From the cell containing the given text, extract its center point as [x, y] coordinate. 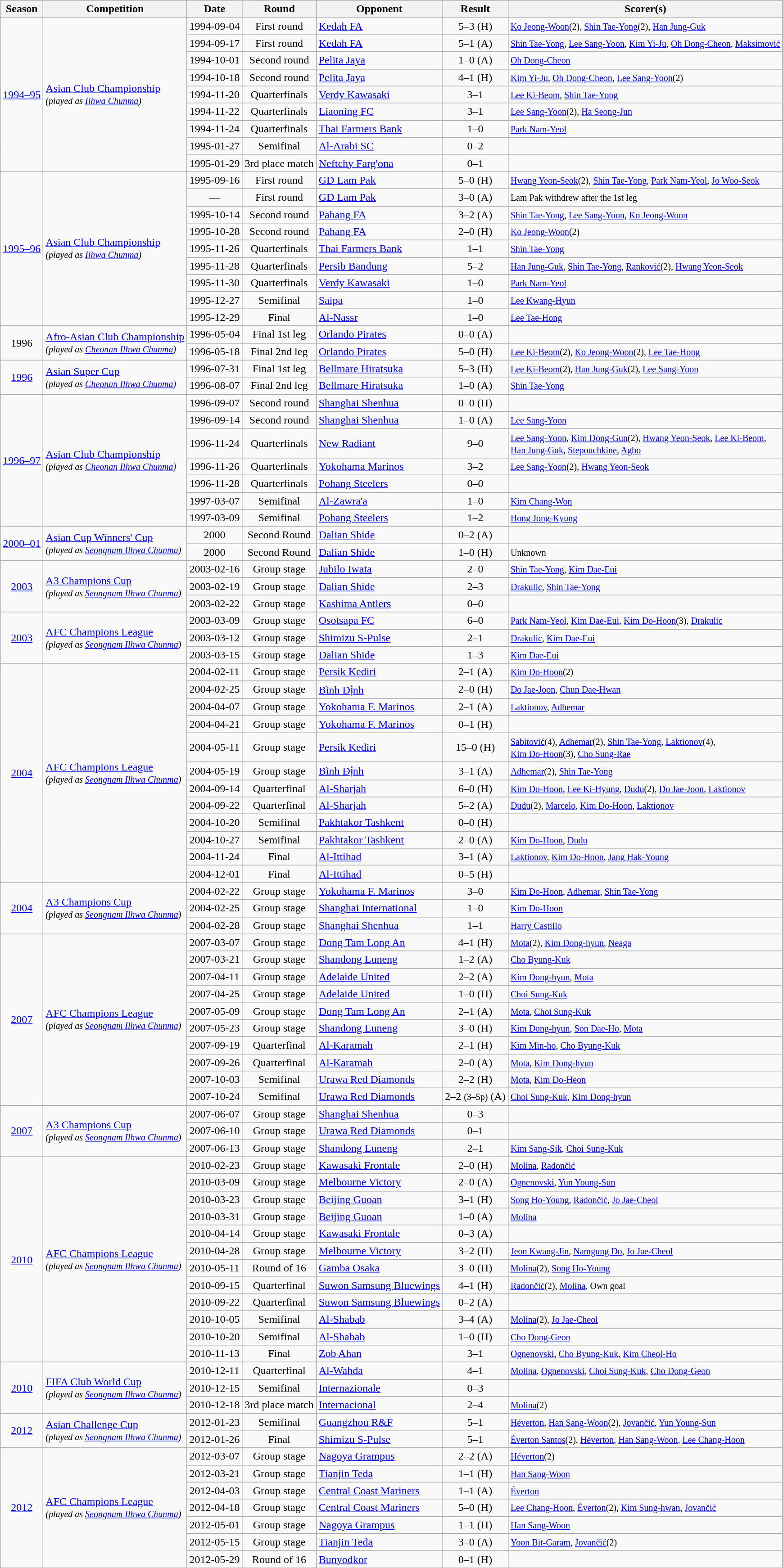
1995-09-16 [214, 180]
— [214, 197]
Kim Yi-Ju, Oh Dong-Cheon, Lee Sang-Yoon(2) [645, 77]
Sabitović(4), Adhemar(2), Shin Tae-Yong, Laktionov(4), Kim Do-Hoon(3), Cho Sung-Rae [645, 747]
2007-05-09 [214, 1011]
1995–96 [22, 248]
2010-10-05 [214, 1319]
1994-10-01 [214, 60]
Molina, Ognenovski, Choi Sung-Kuk, Cho Dong-Geon [645, 1371]
2010-12-15 [214, 1388]
1995-11-30 [214, 283]
Guangzhou R&F [379, 1422]
1996-11-24 [214, 443]
2007-06-13 [214, 1148]
Drakulic, Shin Tae-Yong [645, 586]
2004-02-22 [214, 891]
2–1 (H) [475, 1045]
Kim Dae-Eui [645, 655]
1994-09-17 [214, 43]
Harry Castillo [645, 925]
2004-12-01 [214, 874]
2003-02-16 [214, 569]
Bunyodkor [379, 1559]
2007-03-21 [214, 960]
2004-05-19 [214, 771]
2007-03-07 [214, 942]
2010-03-31 [214, 1217]
2007-04-11 [214, 977]
Asian Cup Winners' Cup(played as Seongnam Ilhwa Chunma) [115, 544]
2007-09-26 [214, 1063]
1995-11-26 [214, 249]
2010-03-23 [214, 1199]
Kim Sang-Sik, Choi Sung-Kuk [645, 1148]
2012-05-15 [214, 1542]
Asian Super Cup(played as Cheonan Ilhwa Chunma) [115, 377]
2007-04-25 [214, 994]
Kim Do-Hoon, Adhemar, Shin Tae-Yong [645, 891]
Oh Dong-Cheon [645, 60]
Dudu(2), Marcelo, Kim Do-Hoon, Laktionov [645, 806]
Shin Tae-Yong, Lee Sang-Yoon, Ko Jeong-Woon [645, 215]
Kashima Antlers [379, 604]
1996-05-04 [214, 334]
Song Ho-Young, Radončić, Jo Jae-Cheol [645, 1199]
2007-10-24 [214, 1097]
New Radiant [379, 443]
Mota(2), Kim Dong-hyun, Neaga [645, 942]
Kim Do-Hoon(2) [645, 672]
1996-11-28 [214, 483]
Kim Min-ho, Cho Byung-Kuk [645, 1045]
Lee Sang-Yoon [645, 420]
Lee Chang-Hoon, Éverton(2), Kim Sung-hwan, Jovančić [645, 1508]
Laktionov, Kim Do-Hoon, Jang Hak-Young [645, 857]
Shin Tae-Yong, Kim Dae-Eui [645, 569]
1995-01-27 [214, 146]
Lee Sang-Yoon(2), Ha Seong-Jun [645, 112]
Ognenovski, Yun Young-Sun [645, 1182]
2012-03-07 [214, 1456]
Scorer(s) [645, 9]
0–0 (A) [475, 334]
Hong Jong-Kyung [645, 518]
2007-05-23 [214, 1028]
Lee Ki-Beom(2), Ko Jeong-Woon(2), Lee Tae-Hong [645, 351]
2003-02-19 [214, 586]
Kim Do-Hoon, Dudu [645, 840]
Competition [115, 9]
0–2 [475, 146]
1–1 (A) [475, 1491]
1995-10-14 [214, 215]
2010-12-11 [214, 1371]
Hwang Yeon-Seok(2), Shin Tae-Yong, Park Nam-Yeol, Jo Woo-Seok [645, 180]
6–0 (H) [475, 788]
Molina(2), Song Ho-Young [645, 1268]
Héverton, Han Sang-Woon(2), Jovančić, Yun Young-Sun [645, 1422]
Lee Sang-Yoon, Kim Dong-Gun(2), Hwang Yeon-Seok, Lee Ki-Beom, Han Jung-Guk, Stepouchkine, Agbo [645, 443]
Ko Jeong-Woon(2), Shin Tae-Yong(2), Han Jung-Guk [645, 26]
3–2 [475, 466]
Do Jae-Joon, Chun Dae-Hwan [645, 689]
1994–95 [22, 95]
Adhemar(2), Shin Tae-Yong [645, 771]
1–3 [475, 655]
15–0 (H) [475, 747]
Ognenovski, Cho Byung-Kuk, Kim Cheol-Ho [645, 1354]
Choi Sung-Kuk, Kim Dong-hyun [645, 1097]
Opponent [379, 9]
1994-10-18 [214, 77]
Date [214, 9]
2004-09-22 [214, 806]
Choi Sung-Kuk [645, 994]
Radončić(2), Molina, Own goal [645, 1285]
5–2 (A) [475, 806]
Unknown [645, 552]
Mota, Choi Sung-Kuk [645, 1011]
2010-12-18 [214, 1405]
Season [22, 9]
Liaoning FC [379, 112]
2004-02-11 [214, 672]
1994-11-24 [214, 129]
2–2 (3–5p) (A) [475, 1097]
3–4 (A) [475, 1319]
Result [475, 9]
Héverton(2) [645, 1456]
Persib Bandung [379, 266]
Asian Club Championship(played as Cheonan Ilhwa Chunma) [115, 460]
2004-09-14 [214, 788]
Lee Tae-Hong [645, 317]
Mota, Kim Dong-hyun [645, 1063]
2010-09-22 [214, 1302]
Yoon Bit-Garam, Jovančić(2) [645, 1542]
1–2 (A) [475, 960]
4–1 [475, 1371]
Internacional [379, 1405]
1995-11-28 [214, 266]
2007-06-07 [214, 1114]
2010-05-11 [214, 1268]
2010-02-23 [214, 1165]
1996-09-07 [214, 403]
Kim Dong-hyun, Son Dae-Ho, Mota [645, 1028]
2012-03-21 [214, 1473]
Afro-Asian Club Championship(played as Cheonan Ilhwa Chunma) [115, 343]
2003-03-15 [214, 655]
Internazionale [379, 1388]
3–0 [475, 891]
FIFA Club World Cup(played as Seongnam Ilhwa Chunma) [115, 1388]
2003-03-12 [214, 638]
3–2 (H) [475, 1251]
Cho Byung-Kuk [645, 960]
Al-Arabi SC [379, 146]
Al-Wahda [379, 1371]
2–2 (H) [475, 1080]
2012-05-29 [214, 1559]
2–4 [475, 1405]
Park Nam-Yeol, Kim Dae-Eui, Kim Do-Hoon(3), Drakulic [645, 621]
1996-07-31 [214, 369]
2012-04-03 [214, 1491]
Lam Pak withdrew after the 1st leg [645, 197]
1994-11-22 [214, 112]
2003-02-22 [214, 604]
1996–97 [22, 460]
3–2 (A) [475, 215]
Molina [645, 1217]
3–1 (H) [475, 1199]
1–2 [475, 518]
Al-Zawra'a [379, 501]
5–2 [475, 266]
Laktionov, Adhemar [645, 707]
2012-01-26 [214, 1439]
2012-01-23 [214, 1422]
Shanghai International [379, 908]
2010-04-14 [214, 1234]
Jeon Kwang-Jin, Namgung Do, Jo Jae-Cheol [645, 1251]
2010-09-15 [214, 1285]
Drakulic, Kim Dae-Eui [645, 638]
Zob Ahan [379, 1354]
Lee Sang-Yoon(2), Hwang Yeon-Seok [645, 466]
1994-09-04 [214, 26]
6–0 [475, 621]
2007-09-19 [214, 1045]
2000–01 [22, 544]
2004-04-07 [214, 707]
Gamba Osaka [379, 1268]
Han Jung-Guk, Shin Tae-Yong, Ranković(2), Hwang Yeon-Seok [645, 266]
1996-08-07 [214, 386]
Ko Jeong-Woon(2) [645, 232]
1995-12-27 [214, 300]
9–0 [475, 443]
Mota, Kim Do-Heon [645, 1080]
Round [279, 9]
Neftchy Farg'ona [379, 163]
Lee Ki-Beom, Shin Tae-Yong [645, 95]
2010-11-13 [214, 1354]
Asian Challenge Cup(played as Seongnam Ilhwa Chunma) [115, 1431]
0–5 (H) [475, 874]
Lee Ki-Beom(2), Han Jung-Guk(2), Lee Sang-Yoon [645, 369]
2010-10-20 [214, 1336]
2–3 [475, 586]
2–0 [475, 569]
2003-03-09 [214, 621]
Éverton Santos(2), Héverton, Han Sang-Woon, Lee Chang-Hoon [645, 1439]
Cho Dong-Geon [645, 1336]
2004-10-20 [214, 823]
Lee Kwang-Hyun [645, 300]
1996-05-18 [214, 351]
Éverton [645, 1491]
Molina(2), Jo Jae-Cheol [645, 1319]
1994-11-20 [214, 95]
1995-01-29 [214, 163]
2007-06-10 [214, 1131]
2004-11-24 [214, 857]
2012-05-01 [214, 1525]
2010-03-09 [214, 1182]
Kim Do-Hoon, Lee Ki-Hyung, Dudu(2), Do Jae-Joon, Laktionov [645, 788]
2007-10-03 [214, 1080]
2004-04-21 [214, 724]
2012-04-18 [214, 1508]
2004-05-11 [214, 747]
2010-04-28 [214, 1251]
5–1 (A) [475, 43]
Jubilo Iwata [379, 569]
Molina(2) [645, 1405]
1995-12-29 [214, 317]
1997-03-09 [214, 518]
Molina, Radončić [645, 1165]
2004-02-28 [214, 925]
Yokohama Marinos [379, 466]
Kim Chang-Won [645, 501]
1995-10-28 [214, 232]
Kim Do-Hoon [645, 908]
Kim Dong-hyun, Mota [645, 977]
Osotsapa FC [379, 621]
0–3 (A) [475, 1234]
1996-09-14 [214, 420]
Shin Tae-Yong, Lee Sang-Yoon, Kim Yi-Ju, Oh Dong-Cheon, Maksimović [645, 43]
2004-10-27 [214, 840]
1997-03-07 [214, 501]
1996-11-26 [214, 466]
Al-Nassr [379, 317]
Saipa [379, 300]
